Identify which cell holds the provided text, then report its [X, Y] central coordinate. 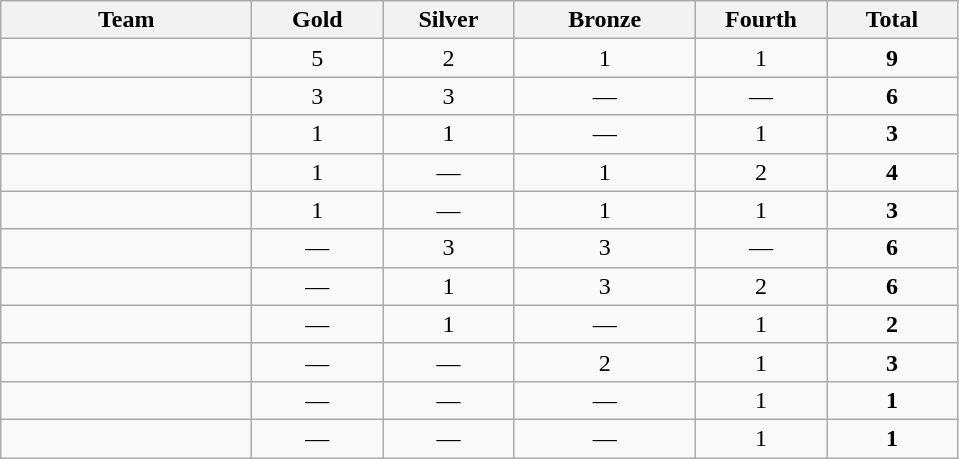
4 [892, 172]
Gold [318, 20]
Silver [448, 20]
Fourth [760, 20]
9 [892, 58]
5 [318, 58]
Total [892, 20]
Bronze [605, 20]
Team [126, 20]
